Return (X, Y) of the center of cell containing provided text 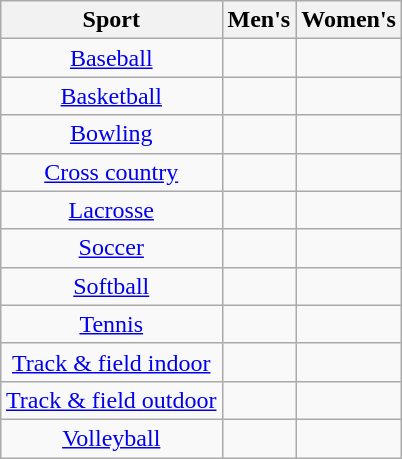
Men's (259, 20)
Sport (112, 20)
Women's (349, 20)
Baseball (112, 58)
Cross country (112, 172)
Track & field outdoor (112, 400)
Volleyball (112, 438)
Soccer (112, 248)
Basketball (112, 96)
Bowling (112, 134)
Lacrosse (112, 210)
Track & field indoor (112, 362)
Softball (112, 286)
Tennis (112, 324)
